Detect which cell encompasses the target text, then output its (X, Y) center coordinate. 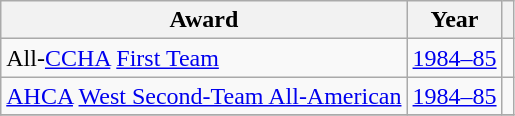
Year (454, 20)
AHCA West Second-Team All-American (204, 96)
Award (204, 20)
All-CCHA First Team (204, 58)
